Pinpoint the cell where the given text exists, returning its [x, y] midpoint coordinate. 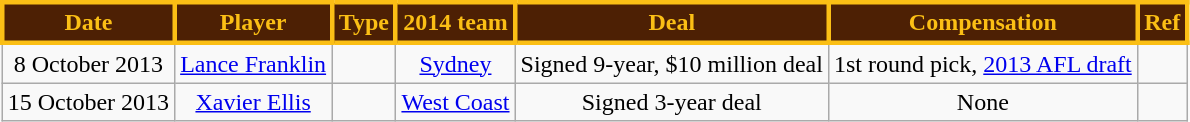
Date [88, 22]
Compensation [982, 22]
1st round pick, 2013 AFL draft [982, 63]
Signed 3-year deal [672, 102]
Type [364, 22]
Xavier Ellis [254, 102]
8 October 2013 [88, 63]
West Coast [456, 102]
None [982, 102]
Deal [672, 22]
Sydney [456, 63]
2014 team [456, 22]
Signed 9-year, $10 million deal [672, 63]
Lance Franklin [254, 63]
Ref [1162, 22]
15 October 2013 [88, 102]
Player [254, 22]
